Return the [X, Y] coordinate for the center point of the cell that contains the specified text.  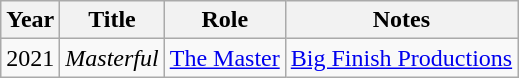
Big Finish Productions [401, 58]
Role [224, 20]
Masterful [112, 58]
Title [112, 20]
Notes [401, 20]
The Master [224, 58]
2021 [30, 58]
Year [30, 20]
